Search for the cell housing the specified text and yield its [X, Y] center coordinate. 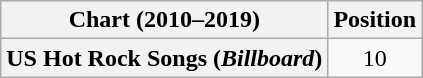
US Hot Rock Songs (Billboard) [164, 58]
Position [375, 20]
Chart (2010–2019) [164, 20]
10 [375, 58]
